Detect which cell encompasses the target text, then output its (X, Y) center coordinate. 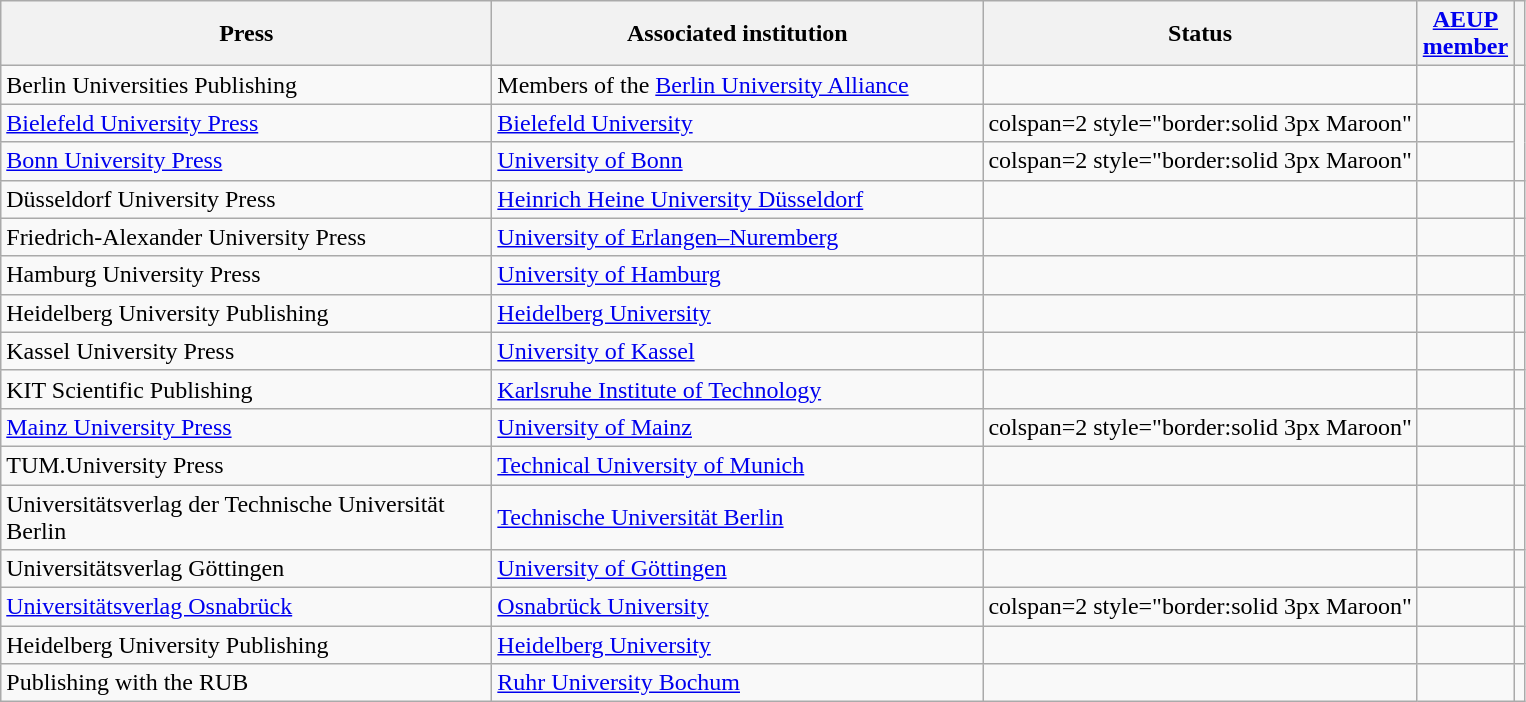
University of Mainz (738, 427)
Members of the Berlin University Alliance (738, 85)
Universitätsverlag der Technische Universität Berlin (246, 516)
Bonn University Press (246, 161)
Hamburg University Press (246, 275)
KIT Scientific Publishing (246, 389)
Karlsruhe Institute of Technology (738, 389)
Technical University of Munich (738, 465)
Düsseldorf University Press (246, 199)
Bielefeld University Press (246, 123)
Ruhr University Bochum (738, 683)
Universitätsverlag Osnabrück (246, 607)
Berlin Universities Publishing (246, 85)
Universitätsverlag Göttingen (246, 569)
University of Kassel (738, 351)
Kassel University Press (246, 351)
TUM.University Press (246, 465)
Publishing with the RUB (246, 683)
Press (246, 34)
Osnabrück University (738, 607)
Technische Universität Berlin (738, 516)
Bielefeld University (738, 123)
Mainz University Press (246, 427)
University of Bonn (738, 161)
AEUPmember (1465, 34)
Status (1200, 34)
Friedrich-Alexander University Press (246, 237)
Heinrich Heine University Düsseldorf (738, 199)
University of Erlangen–Nuremberg (738, 237)
University of Göttingen (738, 569)
University of Hamburg (738, 275)
Associated institution (738, 34)
